Search for the cell housing the specified text and yield its [x, y] center coordinate. 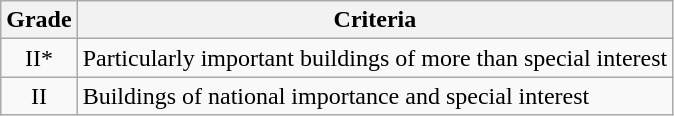
II [39, 96]
Buildings of national importance and special interest [375, 96]
Grade [39, 20]
Particularly important buildings of more than special interest [375, 58]
II* [39, 58]
Criteria [375, 20]
